Search for the cell housing the specified text and yield its [x, y] center coordinate. 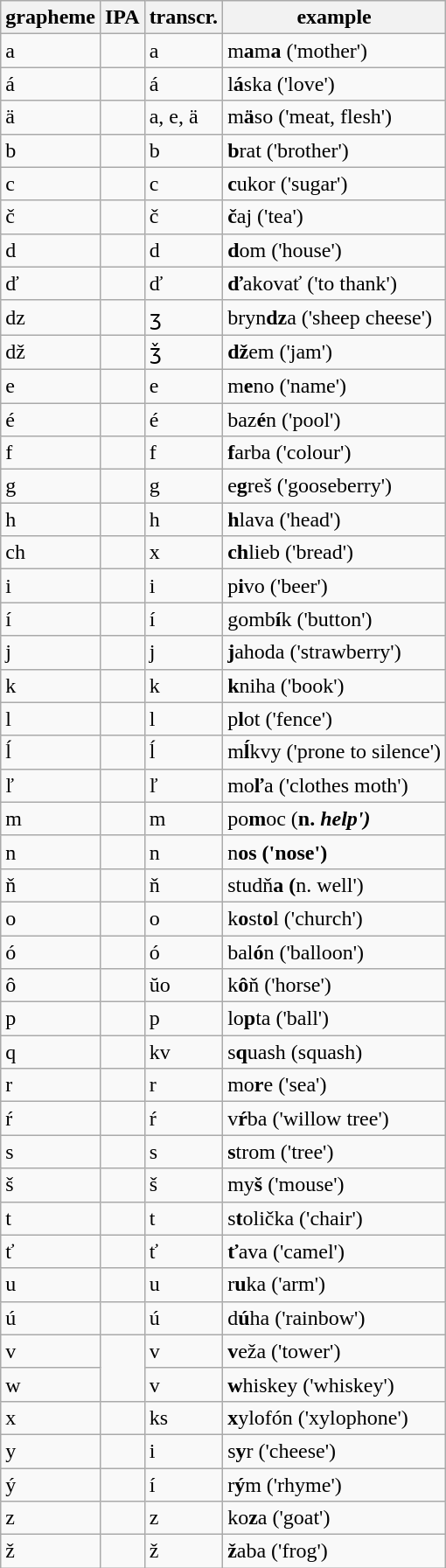
grapheme [51, 17]
bazén ('pool') [334, 419]
whiskey ('whiskey') [334, 1384]
egreš ('gooseberry') [334, 486]
transcr. [184, 17]
mĺkvy ('prone to silence') [334, 752]
chlieb ('bread') [334, 553]
veža ('tower') [334, 1351]
jahoda ('strawberry') [334, 652]
láska ('love') [334, 84]
pivo ('beer') [334, 586]
plot ('fence') [334, 719]
dz [51, 317]
pomoc (n. help') [334, 819]
gombík ('button') [334, 619]
kostol ('church') [334, 918]
a, e, ä [184, 117]
cukor ('sugar') [334, 184]
vŕba ('willow tree') [334, 1119]
kv [184, 1052]
ǯ [184, 352]
dom ('house') [334, 250]
studňa (n. well') [334, 885]
xylofón ('xylophone') [334, 1418]
čaj ('tea') [334, 217]
example [334, 17]
kniha ('book') [334, 686]
koza ('goat') [334, 1518]
ʒ [184, 317]
ý [51, 1484]
mama ('mother') [334, 51]
y [51, 1451]
kôň ('horse') [334, 986]
ks [184, 1418]
dúha ('rainbow') [334, 1318]
brat ('brother') [334, 150]
bryndza ('sheep cheese') [334, 317]
moľa ('clothes moth') [334, 785]
mäso ('meat, flesh') [334, 117]
nos ('nose') [334, 852]
džem ('jam') [334, 352]
ch [51, 553]
rým ('rhyme') [334, 1484]
farba ('colour') [334, 453]
myš ('mouse') [334, 1185]
ďakovať ('to thank') [334, 283]
ô [51, 986]
strom ('tree') [334, 1152]
ruka ('arm') [334, 1285]
ä [51, 117]
more ('sea') [334, 1085]
ŭo [184, 986]
syr ('cheese') [334, 1451]
IPA [122, 17]
w [51, 1384]
balón ('balloon') [334, 952]
meno ('name') [334, 386]
lopta ('ball') [334, 1019]
stolička ('chair') [334, 1218]
hlava ('head') [334, 519]
q [51, 1052]
squash (squash) [334, 1052]
žaba ('frog') [334, 1551]
dž [51, 352]
ťava ('camel') [334, 1251]
